Search for the cell housing the specified text and yield its [x, y] center coordinate. 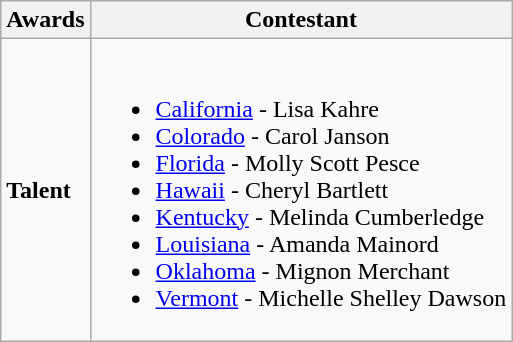
Talent [46, 190]
Contestant [301, 20]
Awards [46, 20]
